Return the [x, y] coordinate for the center point of the cell that contains the specified text.  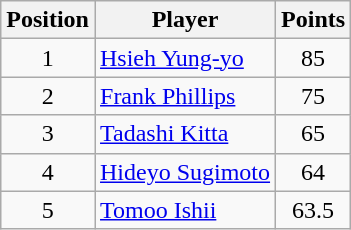
64 [314, 172]
1 [48, 58]
85 [314, 58]
Points [314, 20]
Tomoo Ishii [184, 210]
Tadashi Kitta [184, 134]
5 [48, 210]
Hsieh Yung-yo [184, 58]
4 [48, 172]
Hideyo Sugimoto [184, 172]
63.5 [314, 210]
2 [48, 96]
Player [184, 20]
Frank Phillips [184, 96]
Position [48, 20]
3 [48, 134]
75 [314, 96]
65 [314, 134]
